Determine the (x, y) coordinate at the center of the cell enclosing the given text.  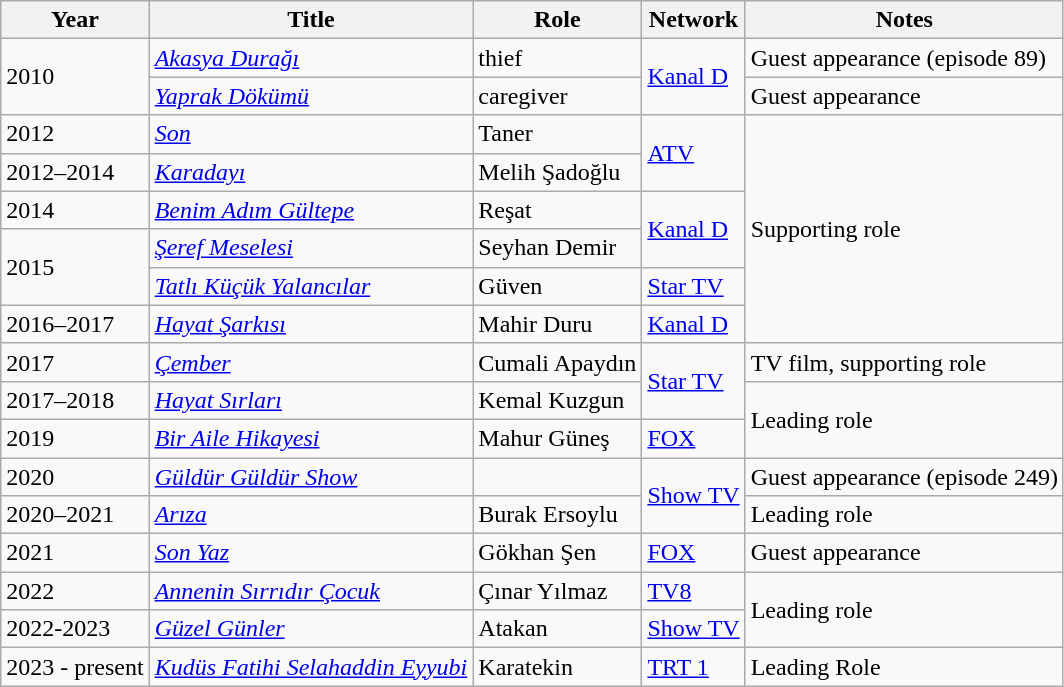
2022-2023 (75, 629)
2015 (75, 267)
Guest appearance (episode 249) (904, 477)
Bir Aile Hikayesi (311, 438)
2014 (75, 210)
2017–2018 (75, 400)
Annenin Sırrıdır Çocuk (311, 591)
caregiver (558, 96)
Hayat Sırları (311, 400)
2017 (75, 362)
Atakan (558, 629)
Role (558, 20)
Cumali Apaydın (558, 362)
Tatlı Küçük Yalancılar (311, 286)
Taner (558, 134)
Gökhan Şen (558, 553)
Arıza (311, 515)
Reşat (558, 210)
Son Yaz (311, 553)
Year (75, 20)
2021 (75, 553)
TV film, supporting role (904, 362)
Guest appearance (episode 89) (904, 58)
Kudüs Fatihi Selahaddin Eyyubi (311, 667)
Supporting role (904, 229)
Seyhan Demir (558, 248)
Notes (904, 20)
2020 (75, 477)
2016–2017 (75, 324)
Leading Role (904, 667)
Güzel Günler (311, 629)
Burak Ersoylu (558, 515)
TRT 1 (694, 667)
Mahur Güneş (558, 438)
Mahir Duru (558, 324)
thief (558, 58)
Title (311, 20)
Yaprak Dökümü (311, 96)
2010 (75, 77)
2012–2014 (75, 172)
Son (311, 134)
Network (694, 20)
TV8 (694, 591)
Karadayı (311, 172)
Kemal Kuzgun (558, 400)
Çember (311, 362)
Güven (558, 286)
2019 (75, 438)
2023 - present (75, 667)
Çınar Yılmaz (558, 591)
Hayat Şarkısı (311, 324)
Melih Şadoğlu (558, 172)
2020–2021 (75, 515)
ATV (694, 153)
2022 (75, 591)
Şeref Meselesi (311, 248)
Akasya Durağı (311, 58)
Benim Adım Gültepe (311, 210)
Karatekin (558, 667)
Güldür Güldür Show (311, 477)
2012 (75, 134)
